Search for the cell housing the specified text and yield its (X, Y) center coordinate. 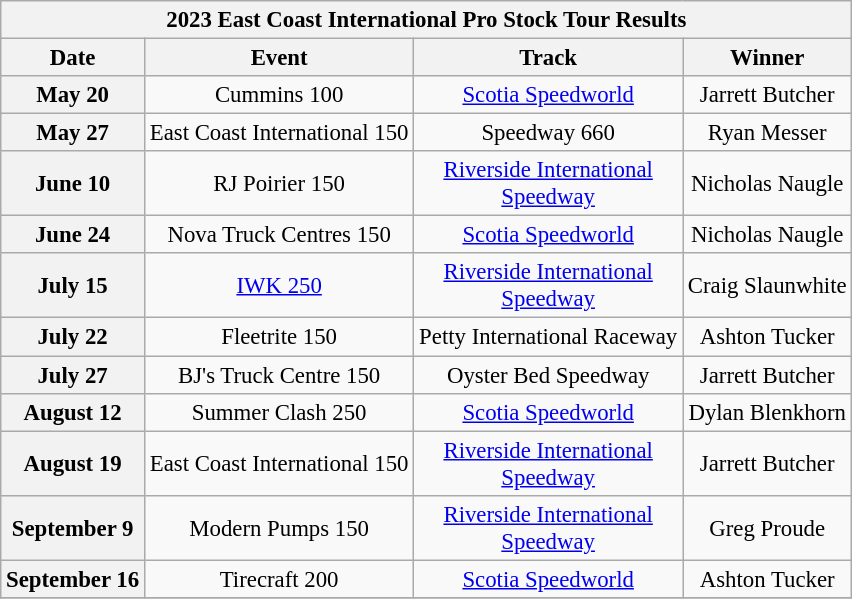
August 12 (73, 412)
May 27 (73, 133)
Craig Slaunwhite (766, 286)
July 27 (73, 375)
Oyster Bed Speedway (548, 375)
Ryan Messer (766, 133)
Nova Truck Centres 150 (278, 235)
IWK 250 (278, 286)
Event (278, 58)
Petty International Raceway (548, 337)
May 20 (73, 95)
Fleetrite 150 (278, 337)
September 16 (73, 579)
Tirecraft 200 (278, 579)
Dylan Blenkhorn (766, 412)
Speedway 660 (548, 133)
Greg Proude (766, 528)
June 10 (73, 184)
June 24 (73, 235)
Track (548, 58)
RJ Poirier 150 (278, 184)
Winner (766, 58)
Modern Pumps 150 (278, 528)
2023 East Coast International Pro Stock Tour Results (426, 20)
Summer Clash 250 (278, 412)
August 19 (73, 464)
Date (73, 58)
BJ's Truck Centre 150 (278, 375)
September 9 (73, 528)
July 22 (73, 337)
July 15 (73, 286)
Cummins 100 (278, 95)
